Identify which cell holds the provided text, then report its (x, y) central coordinate. 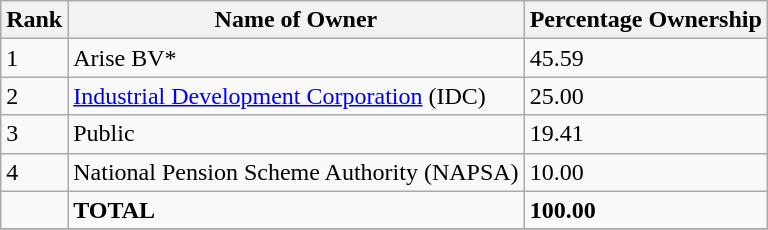
1 (34, 58)
Percentage Ownership (646, 20)
2 (34, 96)
Rank (34, 20)
25.00 (646, 96)
Name of Owner (296, 20)
National Pension Scheme Authority (NAPSA) (296, 172)
Public (296, 134)
100.00 (646, 210)
4 (34, 172)
19.41 (646, 134)
Arise BV* (296, 58)
TOTAL (296, 210)
Industrial Development Corporation (IDC) (296, 96)
10.00 (646, 172)
3 (34, 134)
45.59 (646, 58)
